For the text-containing cell, return its midpoint in [X, Y] coordinate format. 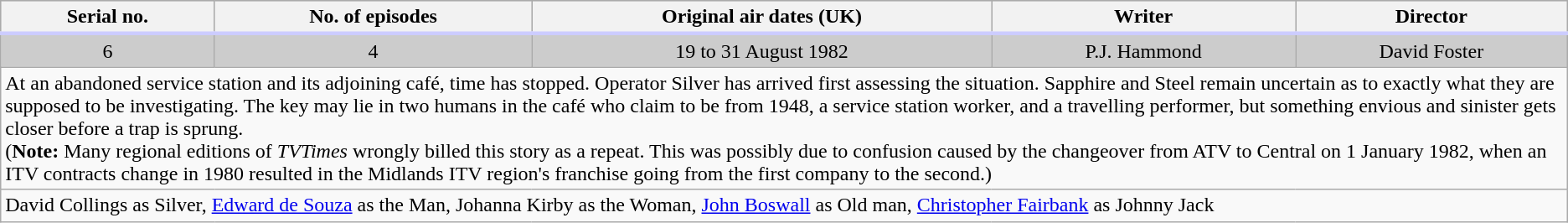
P.J. Hammond [1144, 50]
Writer [1144, 18]
19 to 31 August 1982 [762, 50]
Serial no. [107, 18]
No. of episodes [374, 18]
Director [1431, 18]
6 [107, 50]
David Collings as Silver, Edward de Souza as the Man, Johanna Kirby as the Woman, John Boswall as Old man, Christopher Fairbank as Johnny Jack [784, 205]
4 [374, 50]
David Foster [1431, 50]
Original air dates (UK) [762, 18]
